Pinpoint the cell where the given text exists, returning its [x, y] midpoint coordinate. 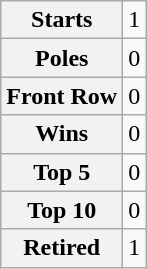
Wins [62, 134]
Top 10 [62, 210]
Starts [62, 20]
Retired [62, 248]
Front Row [62, 96]
Top 5 [62, 172]
Poles [62, 58]
